Detect which cell encompasses the target text, then output its (x, y) center coordinate. 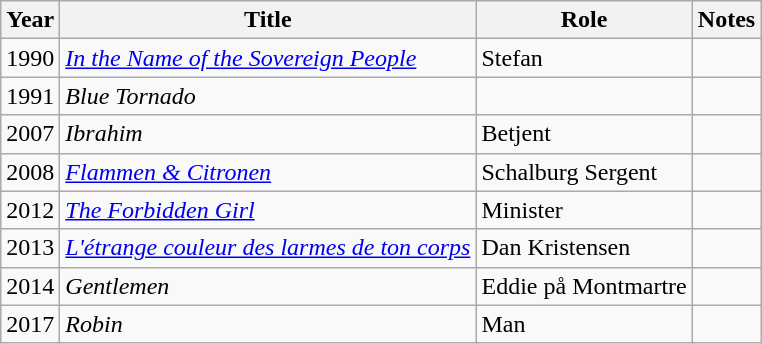
Minister (584, 210)
Year (30, 20)
Role (584, 20)
1990 (30, 58)
2007 (30, 134)
The Forbidden Girl (268, 210)
In the Name of the Sovereign People (268, 58)
2014 (30, 286)
Man (584, 324)
Blue Tornado (268, 96)
1991 (30, 96)
Notes (726, 20)
Betjent (584, 134)
L'étrange couleur des larmes de ton corps (268, 248)
Gentlemen (268, 286)
Flammen & Citronen (268, 172)
2012 (30, 210)
Schalburg Sergent (584, 172)
Eddie på Montmartre (584, 286)
Dan Kristensen (584, 248)
Title (268, 20)
2008 (30, 172)
Ibrahim (268, 134)
Stefan (584, 58)
Robin (268, 324)
2017 (30, 324)
2013 (30, 248)
